Find where the given text appears and provide that cell's center as [X, Y] coordinate. 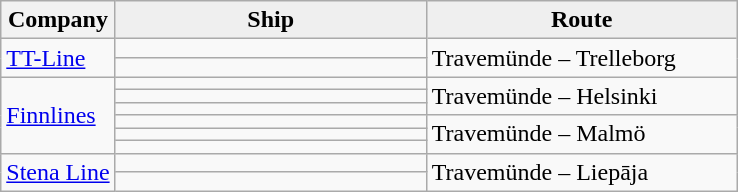
Travemünde – Trelleborg [582, 58]
Travemünde – Malmö [582, 134]
Stena Line [58, 172]
Route [582, 20]
Travemünde – Liepāja [582, 172]
TT-Line [58, 58]
Ship [270, 20]
Finnlines [58, 115]
Travemünde – Helsinki [582, 96]
Company [58, 20]
